Provide the (X, Y) coordinate of the cell's center where the given text is located.  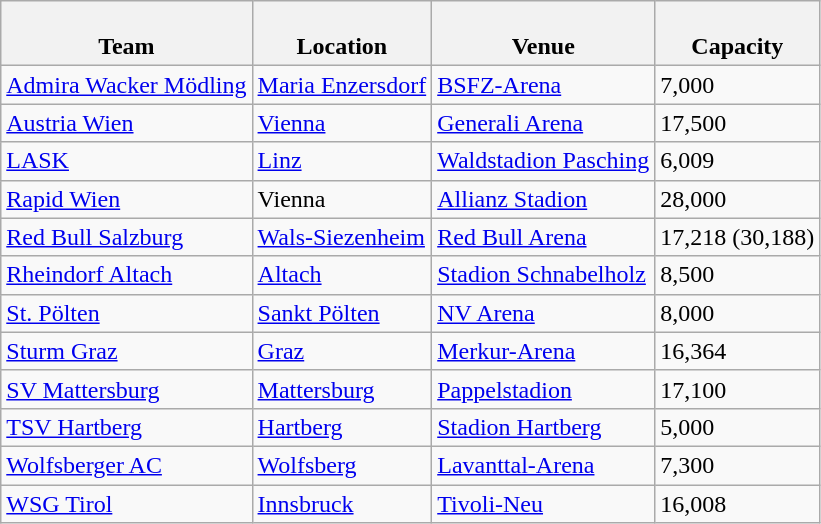
8,000 (738, 313)
BSFZ-Arena (544, 85)
Waldstadion Pasching (544, 161)
WSG Tirol (126, 503)
Red Bull Salzburg (126, 237)
Venue (544, 34)
17,100 (738, 389)
28,000 (738, 199)
Merkur-Arena (544, 351)
Allianz Stadion (544, 199)
NV Arena (544, 313)
17,500 (738, 123)
5,000 (738, 427)
Rheindorf Altach (126, 275)
Mattersburg (342, 389)
Maria Enzersdorf (342, 85)
7,300 (738, 465)
Linz (342, 161)
Capacity (738, 34)
Admira Wacker Mödling (126, 85)
Austria Wien (126, 123)
Wals-Siezenheim (342, 237)
16,364 (738, 351)
Rapid Wien (126, 199)
Pappelstadion (544, 389)
Stadion Schnabelholz (544, 275)
16,008 (738, 503)
Innsbruck (342, 503)
Sankt Pölten (342, 313)
TSV Hartberg (126, 427)
Red Bull Arena (544, 237)
Tivoli-Neu (544, 503)
Wolfsberg (342, 465)
Team (126, 34)
Altach (342, 275)
Sturm Graz (126, 351)
LASK (126, 161)
SV Mattersburg (126, 389)
Lavanttal-Arena (544, 465)
Stadion Hartberg (544, 427)
Hartberg (342, 427)
17,218 (30,188) (738, 237)
8,500 (738, 275)
Graz (342, 351)
Location (342, 34)
Generali Arena (544, 123)
7,000 (738, 85)
St. Pölten (126, 313)
Wolfsberger AC (126, 465)
6,009 (738, 161)
